Capture the cell that displays the provided text and extract its (x, y) central coordinate. 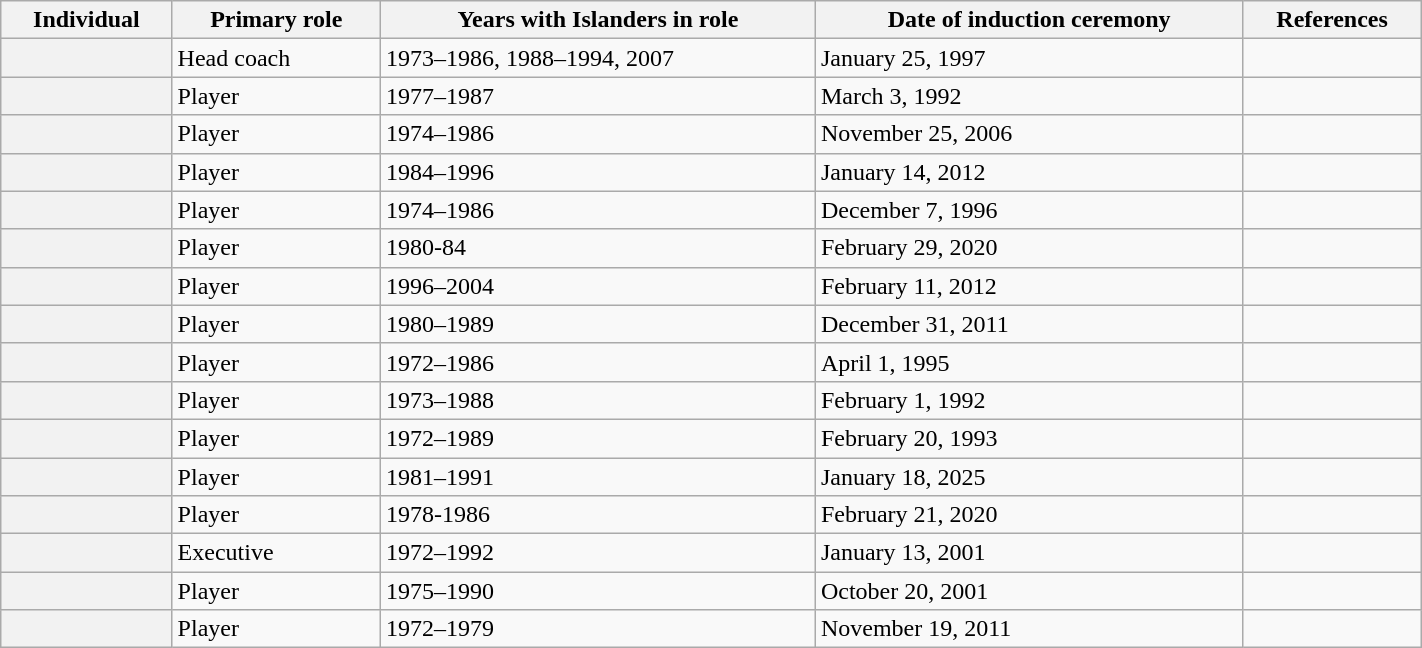
1996–2004 (598, 286)
1972–1986 (598, 362)
1972–1979 (598, 629)
Years with Islanders in role (598, 20)
November 25, 2006 (1029, 134)
1973–1986, 1988–1994, 2007 (598, 58)
1984–1996 (598, 172)
January 14, 2012 (1029, 172)
March 3, 1992 (1029, 96)
Head coach (276, 58)
1972–1992 (598, 553)
February 1, 1992 (1029, 400)
October 20, 2001 (1029, 591)
1981–1991 (598, 477)
Executive (276, 553)
February 21, 2020 (1029, 515)
February 29, 2020 (1029, 248)
1978-1986 (598, 515)
References (1332, 20)
1980-84 (598, 248)
1980–1989 (598, 324)
January 25, 1997 (1029, 58)
April 1, 1995 (1029, 362)
1973–1988 (598, 400)
January 18, 2025 (1029, 477)
February 20, 1993 (1029, 438)
1972–1989 (598, 438)
February 11, 2012 (1029, 286)
Individual (86, 20)
1975–1990 (598, 591)
Date of induction ceremony (1029, 20)
December 7, 1996 (1029, 210)
1977–1987 (598, 96)
Primary role (276, 20)
December 31, 2011 (1029, 324)
November 19, 2011 (1029, 629)
January 13, 2001 (1029, 553)
